Return the (x, y) coordinate for the center point of the cell that contains the specified text.  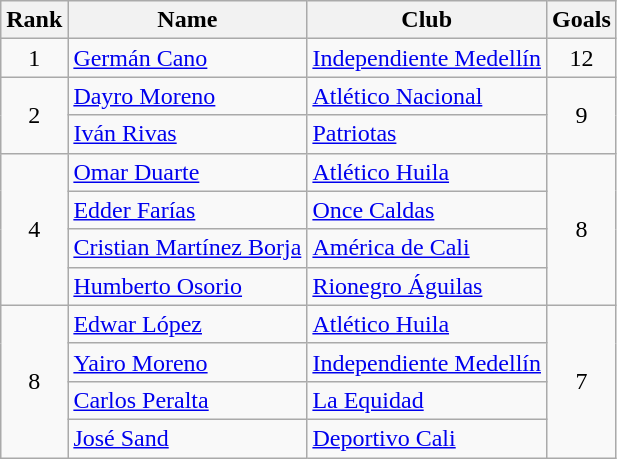
4 (34, 229)
José Sand (188, 438)
Rank (34, 20)
Humberto Osorio (188, 286)
Once Caldas (427, 210)
Edwar López (188, 324)
2 (34, 115)
Iván Rivas (188, 134)
Cristian Martínez Borja (188, 248)
Deportivo Cali (427, 438)
Club (427, 20)
Edder Farías (188, 210)
La Equidad (427, 400)
1 (34, 58)
Yairo Moreno (188, 362)
9 (582, 115)
Germán Cano (188, 58)
Dayro Moreno (188, 96)
Carlos Peralta (188, 400)
Goals (582, 20)
12 (582, 58)
Patriotas (427, 134)
Atlético Nacional (427, 96)
Rionegro Águilas (427, 286)
América de Cali (427, 248)
7 (582, 381)
Name (188, 20)
Omar Duarte (188, 172)
